For the text-containing cell, return its midpoint in (x, y) coordinate format. 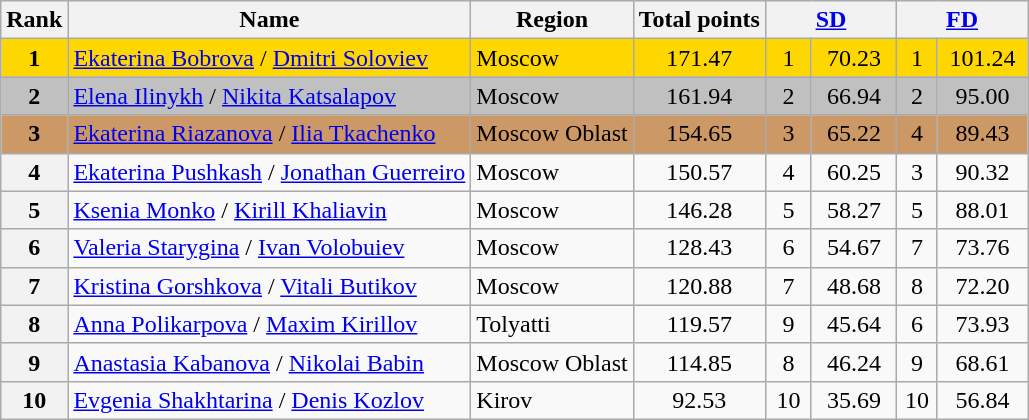
Evgenia Shakhtarina / Denis Kozlov (270, 400)
128.43 (699, 248)
Rank (34, 20)
45.64 (854, 324)
161.94 (699, 96)
154.65 (699, 134)
92.53 (699, 400)
Ekaterina Pushkash / Jonathan Guerreiro (270, 172)
Anastasia Kabanova / Nikolai Babin (270, 362)
58.27 (854, 210)
Kirov (552, 400)
68.61 (982, 362)
Anna Polikarpova / Maxim Kirillov (270, 324)
101.24 (982, 58)
Valeria Starygina / Ivan Volobuiev (270, 248)
Ksenia Monko / Kirill Khaliavin (270, 210)
Tolyatti (552, 324)
171.47 (699, 58)
88.01 (982, 210)
114.85 (699, 362)
73.93 (982, 324)
SD (830, 20)
60.25 (854, 172)
48.68 (854, 286)
56.84 (982, 400)
119.57 (699, 324)
95.00 (982, 96)
Total points (699, 20)
Elena Ilinykh / Nikita Katsalapov (270, 96)
46.24 (854, 362)
146.28 (699, 210)
35.69 (854, 400)
Name (270, 20)
Ekaterina Bobrova / Dmitri Soloviev (270, 58)
70.23 (854, 58)
89.43 (982, 134)
FD (962, 20)
Kristina Gorshkova / Vitali Butikov (270, 286)
Region (552, 20)
120.88 (699, 286)
66.94 (854, 96)
73.76 (982, 248)
150.57 (699, 172)
54.67 (854, 248)
90.32 (982, 172)
72.20 (982, 286)
65.22 (854, 134)
Ekaterina Riazanova / Ilia Tkachenko (270, 134)
